Output the [X, Y] coordinate of the center of the cell containing the given text.  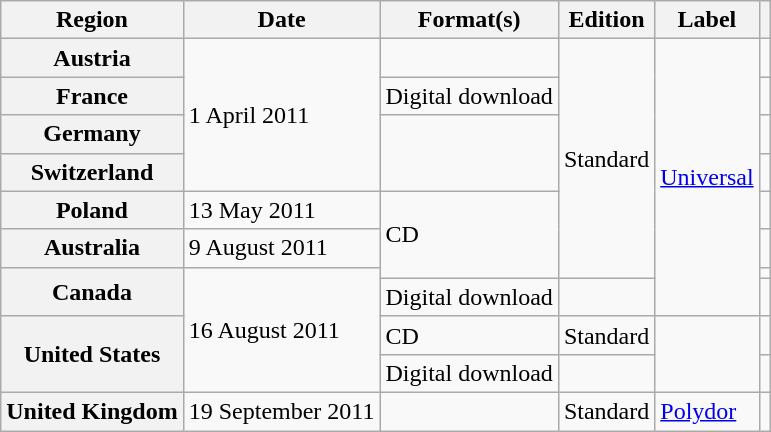
9 August 2011 [282, 248]
Format(s) [469, 20]
United States [92, 354]
Date [282, 20]
Poland [92, 210]
France [92, 96]
Label [707, 20]
Edition [606, 20]
Germany [92, 134]
13 May 2011 [282, 210]
Region [92, 20]
1 April 2011 [282, 115]
Switzerland [92, 172]
19 September 2011 [282, 411]
Polydor [707, 411]
Universal [707, 178]
Canada [92, 292]
United Kingdom [92, 411]
Austria [92, 58]
Australia [92, 248]
16 August 2011 [282, 330]
